From the cell containing the given text, extract its center point as (x, y) coordinate. 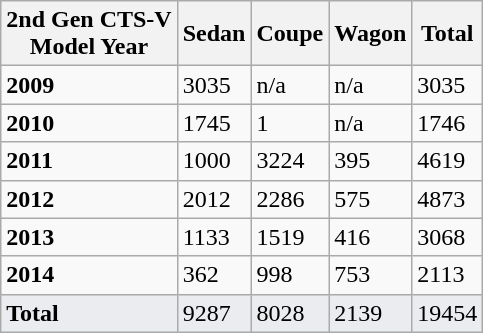
998 (290, 275)
753 (370, 275)
2013 (89, 237)
395 (370, 161)
2nd Gen CTS-VModel Year (89, 34)
19454 (448, 313)
8028 (290, 313)
416 (370, 237)
2010 (89, 123)
575 (370, 199)
3224 (290, 161)
2014 (89, 275)
4873 (448, 199)
2139 (370, 313)
2113 (448, 275)
3068 (448, 237)
2009 (89, 85)
2286 (290, 199)
1 (290, 123)
2011 (89, 161)
1133 (214, 237)
Wagon (370, 34)
1746 (448, 123)
362 (214, 275)
Sedan (214, 34)
4619 (448, 161)
Coupe (290, 34)
1519 (290, 237)
1000 (214, 161)
9287 (214, 313)
1745 (214, 123)
